For the text-containing cell, return its midpoint in [X, Y] coordinate format. 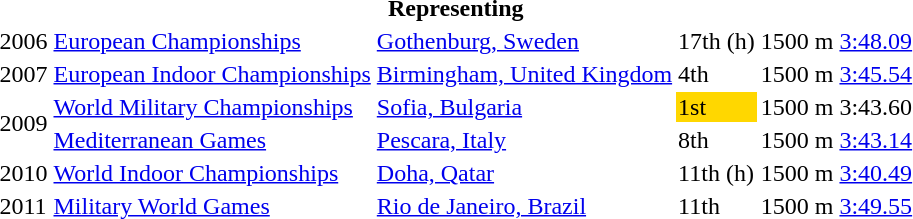
Gothenburg, Sweden [524, 41]
8th [717, 140]
1st [717, 107]
4th [717, 74]
European Championships [212, 41]
Mediterranean Games [212, 140]
17th (h) [717, 41]
Doha, Qatar [524, 173]
Birmingham, United Kingdom [524, 74]
11th (h) [717, 173]
World Indoor Championships [212, 173]
European Indoor Championships [212, 74]
Pescara, Italy [524, 140]
Sofia, Bulgaria [524, 107]
World Military Championships [212, 107]
